Find where the given text appears and provide that cell's center as (X, Y) coordinate. 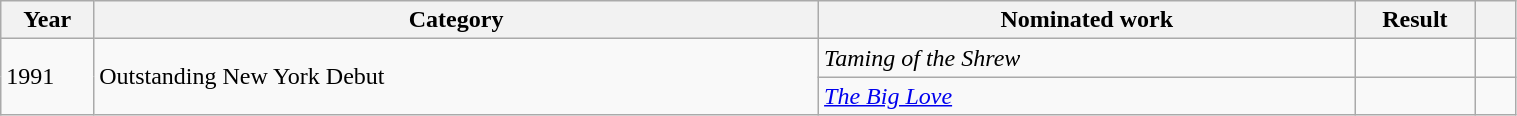
Outstanding New York Debut (456, 77)
Taming of the Shrew (1087, 58)
Year (48, 20)
Category (456, 20)
The Big Love (1087, 96)
1991 (48, 77)
Nominated work (1087, 20)
Result (1415, 20)
